Detect which cell encompasses the target text, then output its (X, Y) center coordinate. 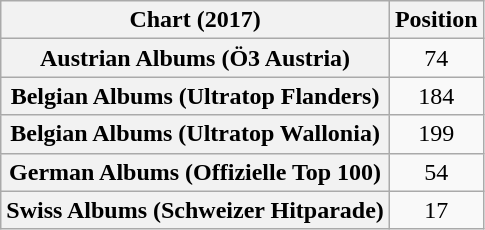
Position (436, 20)
Belgian Albums (Ultratop Flanders) (196, 96)
74 (436, 58)
Austrian Albums (Ö3 Austria) (196, 58)
Belgian Albums (Ultratop Wallonia) (196, 134)
Swiss Albums (Schweizer Hitparade) (196, 210)
German Albums (Offizielle Top 100) (196, 172)
199 (436, 134)
54 (436, 172)
17 (436, 210)
184 (436, 96)
Chart (2017) (196, 20)
